Return the (x, y) coordinate for the center point of the cell that contains the specified text.  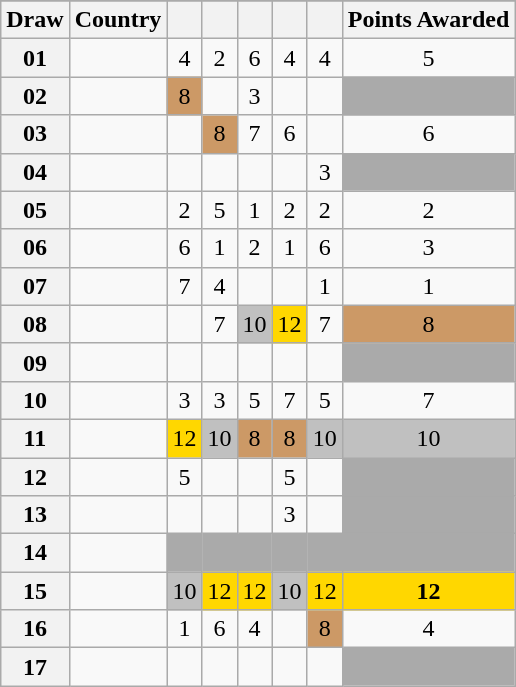
15 (35, 591)
17 (35, 667)
16 (35, 629)
02 (35, 96)
Country (118, 20)
07 (35, 286)
05 (35, 210)
Draw (35, 20)
01 (35, 58)
13 (35, 515)
11 (35, 438)
09 (35, 362)
08 (35, 324)
06 (35, 248)
Points Awarded (428, 20)
14 (35, 553)
04 (35, 172)
03 (35, 134)
